Extract the [x, y] coordinate from the center of the cell holding the provided text.  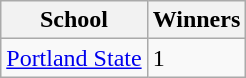
Winners [196, 20]
School [74, 20]
1 [196, 58]
Portland State [74, 58]
